Output the (x, y) coordinate of the center of the cell containing the given text.  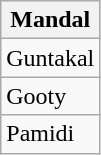
Mandal (50, 20)
Guntakal (50, 58)
Pamidi (50, 134)
Gooty (50, 96)
